Return (x, y) of the center of cell containing provided text 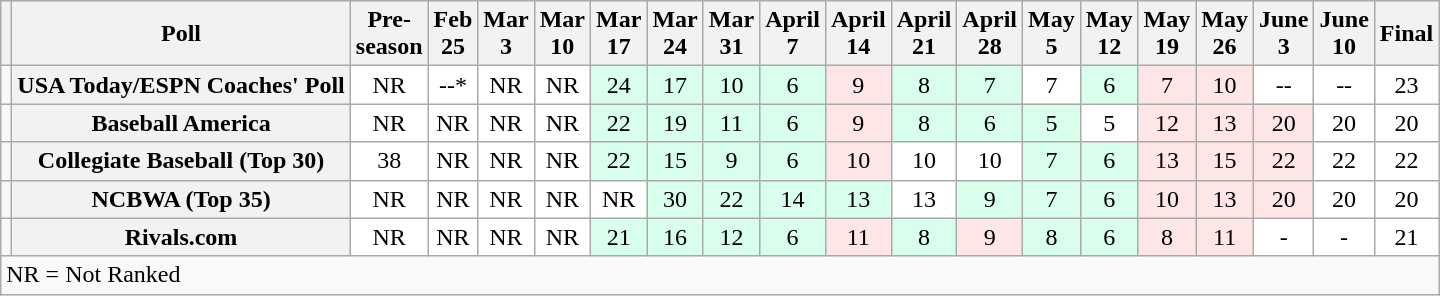
Mar31 (731, 34)
June10 (1344, 34)
April7 (793, 34)
23 (1406, 85)
April21 (924, 34)
16 (675, 237)
24 (619, 85)
--* (453, 85)
April14 (858, 34)
19 (675, 123)
38 (389, 161)
May12 (1109, 34)
Final (1406, 34)
Feb25 (453, 34)
Mar3 (506, 34)
Poll (181, 34)
NR = Not Ranked (720, 275)
14 (793, 199)
17 (675, 85)
May19 (1167, 34)
Mar10 (562, 34)
Mar24 (675, 34)
Pre-season (389, 34)
Baseball America (181, 123)
June3 (1283, 34)
May26 (1225, 34)
Collegiate Baseball (Top 30) (181, 161)
Rivals.com (181, 237)
NCBWA (Top 35) (181, 199)
USA Today/ESPN Coaches' Poll (181, 85)
30 (675, 199)
May5 (1052, 34)
April28 (990, 34)
Mar17 (619, 34)
